Scan for the cell matching the given text and deliver its (x, y) coordinate at center. 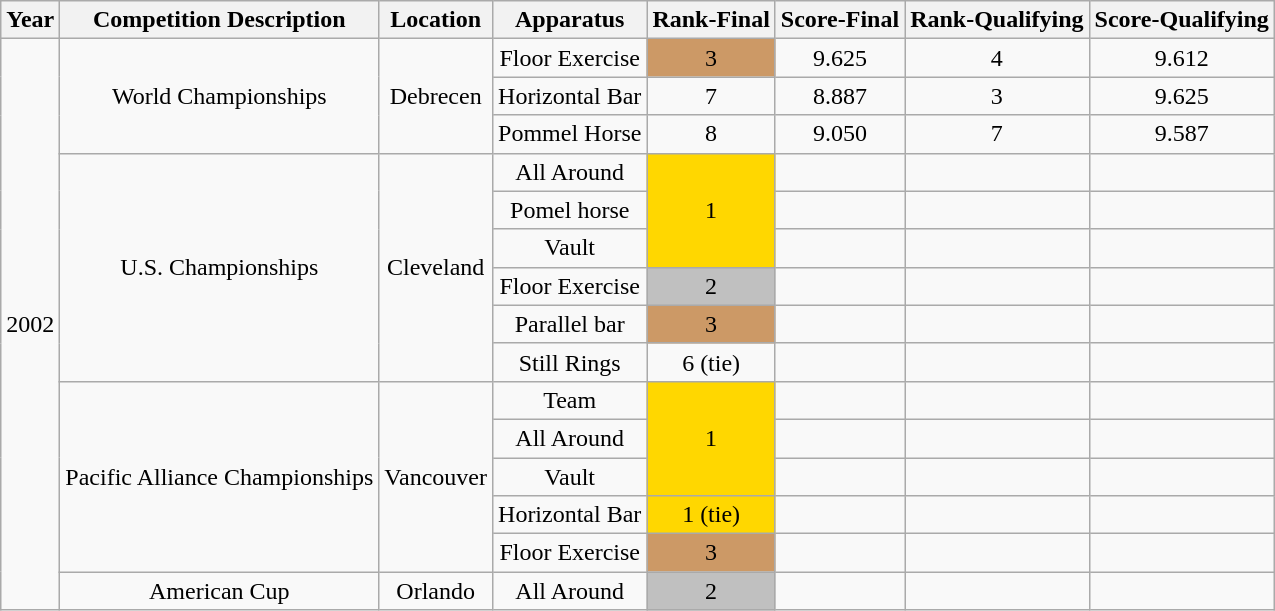
9.050 (840, 134)
9.587 (1182, 134)
World Championships (220, 96)
8.887 (840, 96)
Still Rings (570, 362)
Orlando (436, 591)
Pommel Horse (570, 134)
Debrecen (436, 96)
Score-Final (840, 20)
4 (997, 58)
Vancouver (436, 476)
Competition Description (220, 20)
6 (tie) (711, 362)
Apparatus (570, 20)
Pacific Alliance Championships (220, 476)
American Cup (220, 591)
Pomel horse (570, 210)
9.612 (1182, 58)
Rank-Qualifying (997, 20)
Location (436, 20)
Score-Qualifying (1182, 20)
Parallel bar (570, 324)
U.S. Championships (220, 267)
Year (30, 20)
2002 (30, 324)
Cleveland (436, 267)
Rank-Final (711, 20)
1 (tie) (711, 515)
Team (570, 400)
8 (711, 134)
